From the cell containing the given text, extract its center point as [X, Y] coordinate. 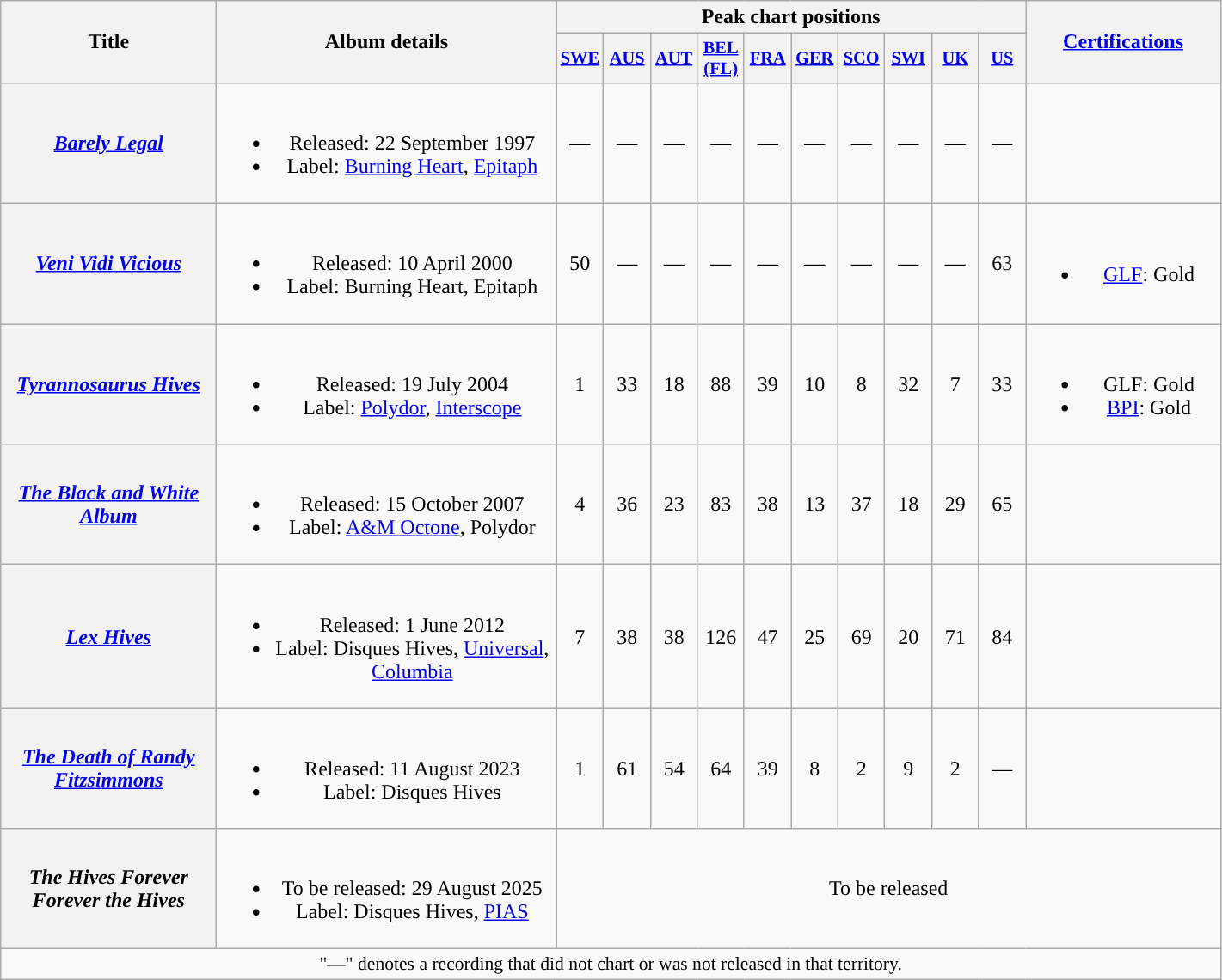
Veni Vidi Vicious [108, 264]
9 [908, 769]
GLF: GoldBPI: Gold [1123, 384]
AUT [674, 58]
Released: 19 July 2004Label: Polydor, Interscope [387, 384]
Certifications [1123, 42]
61 [628, 769]
13 [815, 505]
83 [721, 505]
Released: 1 June 2012Label: Disques Hives, Universal, Columbia [387, 636]
GER [815, 58]
20 [908, 636]
SCO [862, 58]
Peak chart positions [791, 17]
UK [955, 58]
FRA [767, 58]
Album details [387, 42]
23 [674, 505]
47 [767, 636]
Title [108, 42]
AUS [628, 58]
50 [580, 264]
Lex Hives [108, 636]
Released: 11 August 2023Label: Disques Hives [387, 769]
4 [580, 505]
Released: 15 October 2007Label: A&M Octone, Polydor [387, 505]
"—" denotes a recording that did not chart or was not released in that territory. [611, 965]
SWI [908, 58]
Tyrannosaurus Hives [108, 384]
37 [862, 505]
69 [862, 636]
54 [674, 769]
65 [1003, 505]
BEL(FL) [721, 58]
29 [955, 505]
Barely Legal [108, 143]
64 [721, 769]
The Hives Forever Forever the Hives [108, 889]
36 [628, 505]
SWE [580, 58]
Released: 22 September 1997Label: Burning Heart, Epitaph [387, 143]
To be released [889, 889]
63 [1003, 264]
The Black and White Album [108, 505]
25 [815, 636]
10 [815, 384]
32 [908, 384]
126 [721, 636]
Released: 10 April 2000Label: Burning Heart, Epitaph [387, 264]
US [1003, 58]
88 [721, 384]
84 [1003, 636]
To be released: 29 August 2025Label: Disques Hives, PIAS [387, 889]
71 [955, 636]
The Death of Randy Fitzsimmons [108, 769]
GLF: Gold [1123, 264]
